Locate the cell with the specified text and output its [X, Y] center coordinate. 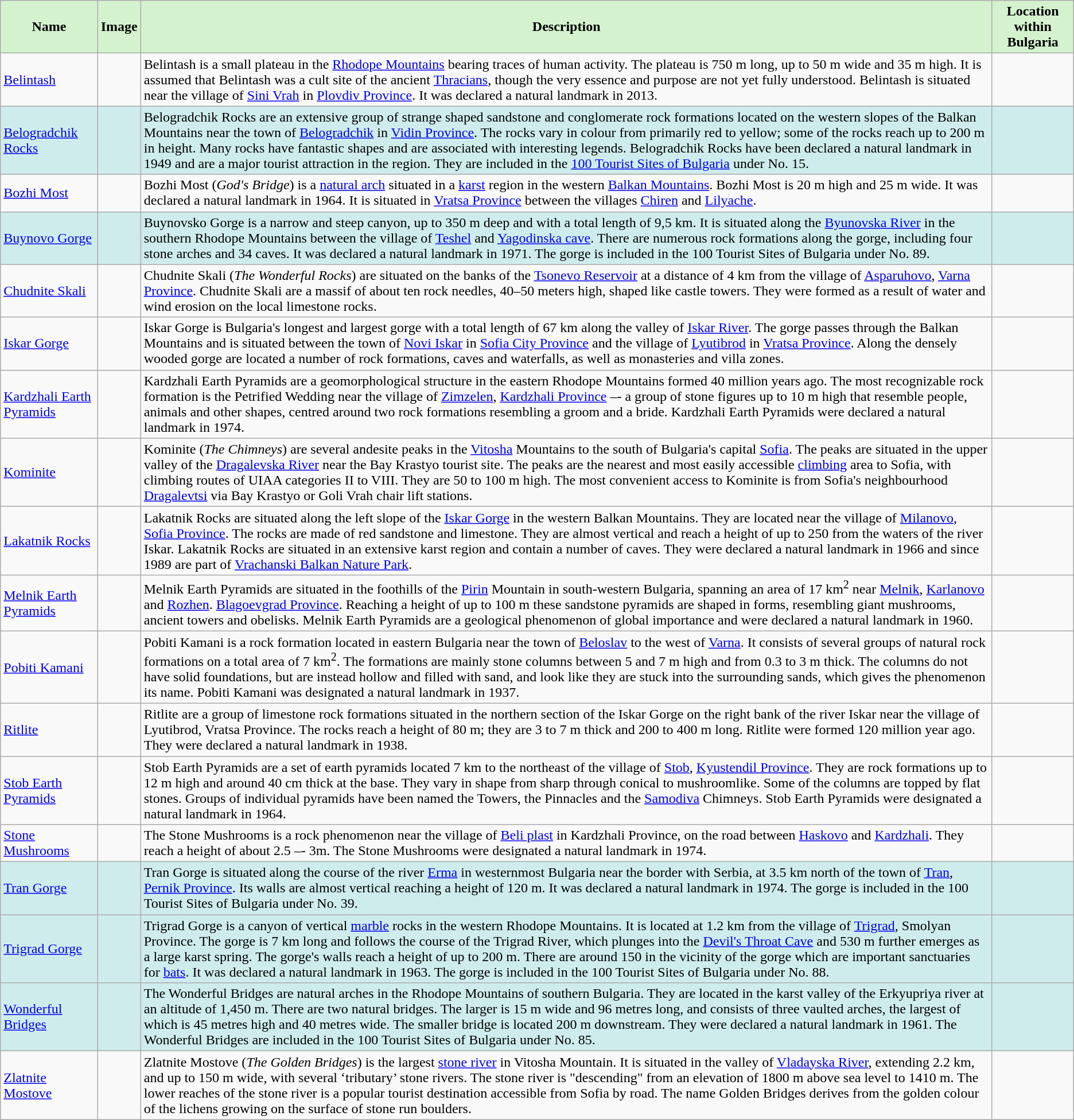
Wonderful Bridges [49, 1017]
Location within Bulgaria [1033, 27]
Bozhi Most [49, 193]
Pobiti Kamani [49, 668]
Kardzhali Earth Pyramids [49, 404]
Trigrad Gorge [49, 949]
Description [566, 27]
Image [119, 27]
Zlatnite Mostove [49, 1085]
Name [49, 27]
Belintash [49, 80]
Belogradchik Rocks [49, 140]
Chudnite Skali [49, 291]
Lakatnik Rocks [49, 540]
Buynovo Gorge [49, 238]
Stone Mushrooms [49, 843]
Melnik Earth Pyramids [49, 603]
Kominite [49, 473]
Ritlite [49, 729]
Stob Earth Pyramids [49, 790]
Iskar Gorge [49, 344]
Tran Gorge [49, 888]
